For the text-containing cell, return its midpoint in (X, Y) coordinate format. 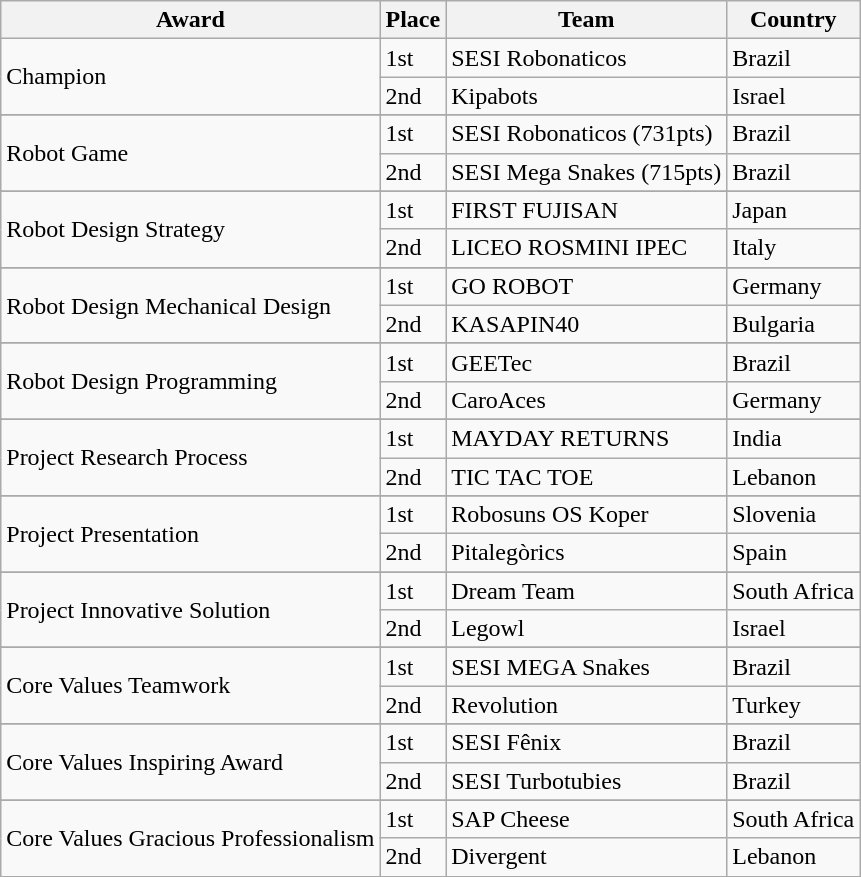
Dream Team (586, 591)
Revolution (586, 705)
SESI Mega Snakes (715pts) (586, 172)
Team (586, 20)
MAYDAY RETURNS (586, 438)
India (794, 438)
Core Values Inspiring Award (190, 762)
Slovenia (794, 515)
Project Innovative Solution (190, 610)
Place (413, 20)
SESI Robonaticos (731pts) (586, 134)
Turkey (794, 705)
SESI MEGA Snakes (586, 667)
Robosuns OS Koper (586, 515)
Bulgaria (794, 324)
FIRST FUJISAN (586, 210)
GEETec (586, 362)
Pitalegòrics (586, 553)
TIC TAC TOE (586, 477)
SESI Robonaticos (586, 58)
Country (794, 20)
SESI Turbotubies (586, 781)
Core Values Gracious Professionalism (190, 838)
CaroAces (586, 400)
Project Research Process (190, 457)
Divergent (586, 857)
KASAPIN40 (586, 324)
Robot Game (190, 153)
Legowl (586, 629)
Robot Design Programming (190, 381)
Japan (794, 210)
Award (190, 20)
Robot Design Mechanical Design (190, 305)
Kipabots (586, 96)
SAP Cheese (586, 819)
Spain (794, 553)
Core Values Teamwork (190, 686)
Robot Design Strategy (190, 229)
GO ROBOT (586, 286)
SESI Fênix (586, 743)
Project Presentation (190, 534)
LICEO ROSMINI IPEC (586, 248)
Italy (794, 248)
Champion (190, 77)
